Determine the [x, y] coordinate at the center of the cell enclosing the given text.  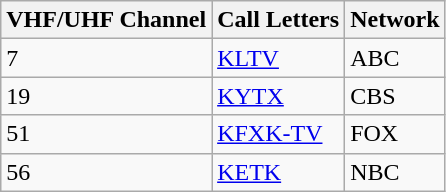
KETK [278, 172]
KYTX [278, 96]
KLTV [278, 58]
NBC [395, 172]
19 [106, 96]
FOX [395, 134]
7 [106, 58]
Network [395, 20]
CBS [395, 96]
56 [106, 172]
KFXK-TV [278, 134]
VHF/UHF Channel [106, 20]
ABC [395, 58]
Call Letters [278, 20]
51 [106, 134]
